Provide the (x, y) coordinate of the cell's center where the given text is located.  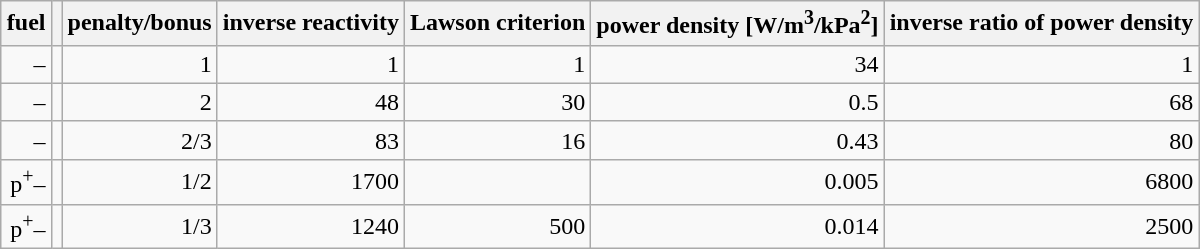
0.005 (738, 182)
0.43 (738, 140)
inverse reactivity (310, 24)
1/2 (140, 182)
1700 (310, 182)
fuel (26, 24)
80 (1042, 140)
2 (140, 102)
penalty/bonus (140, 24)
2500 (1042, 226)
power density [W/m3/kPa2] (738, 24)
6800 (1042, 182)
68 (1042, 102)
1240 (310, 226)
inverse ratio of power density (1042, 24)
1/3 (140, 226)
83 (310, 140)
0.014 (738, 226)
0.5 (738, 102)
34 (738, 64)
Lawson criterion (497, 24)
30 (497, 102)
16 (497, 140)
500 (497, 226)
2/3 (140, 140)
48 (310, 102)
